Detect which cell encompasses the target text, then output its (X, Y) center coordinate. 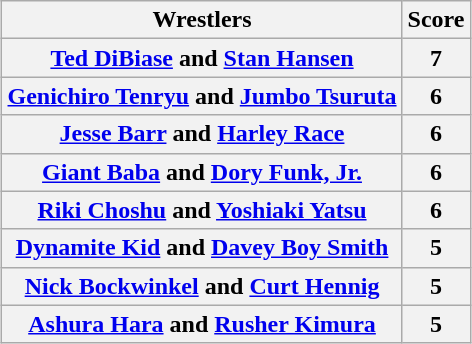
Dynamite Kid and Davey Boy Smith (202, 248)
7 (436, 58)
Riki Choshu and Yoshiaki Yatsu (202, 210)
Score (436, 20)
Nick Bockwinkel and Curt Hennig (202, 286)
Wrestlers (202, 20)
Jesse Barr and Harley Race (202, 134)
Giant Baba and Dory Funk, Jr. (202, 172)
Ashura Hara and Rusher Kimura (202, 324)
Ted DiBiase and Stan Hansen (202, 58)
Genichiro Tenryu and Jumbo Tsuruta (202, 96)
